Determine the (X, Y) coordinate at the center of the cell enclosing the given text.  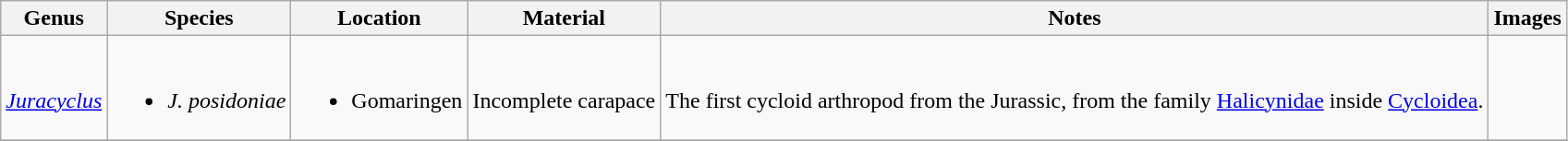
The first cycloid arthropod from the Jurassic, from the family Halicynidae inside Cycloidea. (1075, 88)
Incomplete carapace (564, 88)
Genus (54, 18)
Location (379, 18)
Gomaringen (379, 88)
Juracyclus (54, 88)
Images (1527, 18)
J. posidoniae (200, 88)
Species (200, 18)
Material (564, 18)
Notes (1075, 18)
